Return the (X, Y) coordinate for the center point of the cell that contains the specified text.  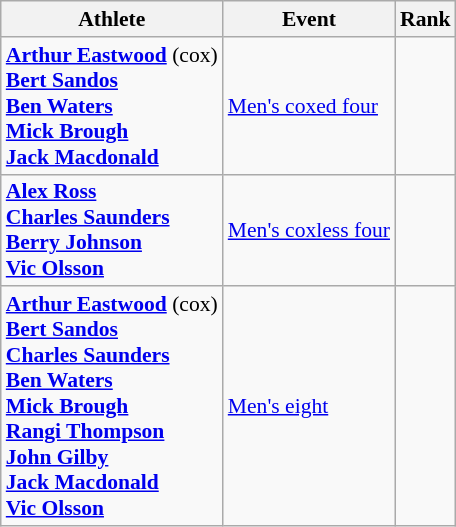
Rank (426, 19)
Alex RossCharles SaundersBerry JohnsonVic Olsson (112, 230)
Men's coxless four (309, 230)
Athlete (112, 19)
Arthur Eastwood (cox)Bert SandosCharles SaundersBen WatersMick BroughRangi ThompsonJohn GilbyJack MacdonaldVic Olsson (112, 407)
Arthur Eastwood (cox)Bert SandosBen WatersMick BroughJack Macdonald (112, 106)
Men's eight (309, 407)
Men's coxed four (309, 106)
Event (309, 19)
